Find where the given text appears and provide that cell's center as [x, y] coordinate. 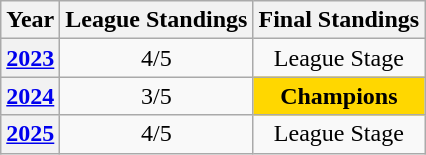
Year [30, 20]
2025 [30, 134]
Final Standings [339, 20]
League Standings [156, 20]
2024 [30, 96]
Champions [339, 96]
3/5 [156, 96]
2023 [30, 58]
